Determine the [X, Y] coordinate at the center of the cell enclosing the given text.  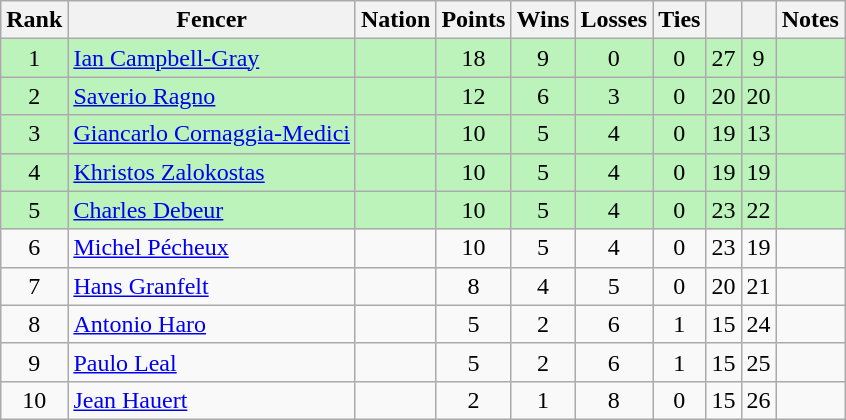
Points [474, 20]
Saverio Ragno [212, 96]
Hans Granfelt [212, 286]
18 [474, 58]
26 [758, 400]
21 [758, 286]
22 [758, 210]
24 [758, 324]
7 [34, 286]
Jean Hauert [212, 400]
Giancarlo Cornaggia-Medici [212, 134]
Notes [810, 20]
25 [758, 362]
Losses [614, 20]
27 [724, 58]
Wins [543, 20]
Nation [395, 20]
Khristos Zalokostas [212, 172]
Paulo Leal [212, 362]
Fencer [212, 20]
Ties [680, 20]
Charles Debeur [212, 210]
Ian Campbell-Gray [212, 58]
Rank [34, 20]
13 [758, 134]
12 [474, 96]
Michel Pécheux [212, 248]
Antonio Haro [212, 324]
